Provide the (x, y) coordinate of the cell's center where the given text is located.  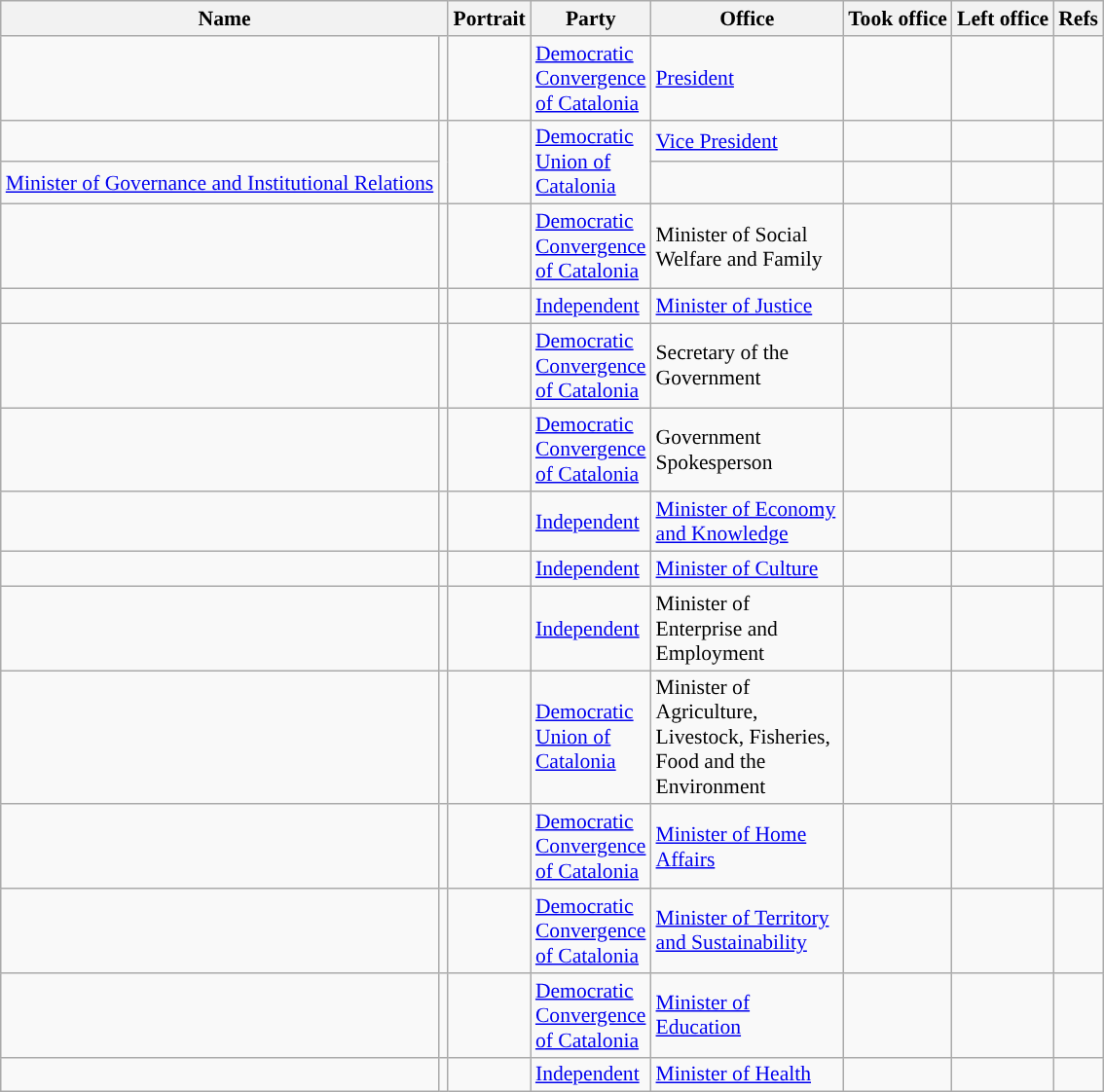
Minister of Agriculture, Livestock, Fisheries, Food and the Environment (747, 738)
Refs (1079, 18)
Minister of Economy and Knowledge (747, 522)
Minister of Governance and Institutional Relations (220, 183)
Party (591, 18)
Left office (1003, 18)
Minister of Territory and Sustainability (747, 930)
Minister of Health (747, 1074)
President (747, 78)
Portrait (489, 18)
Took office (898, 18)
Minister of Justice (747, 307)
Secretary of the Government (747, 366)
Minister of Home Affairs (747, 847)
Minister of Education (747, 1016)
Name (225, 18)
Minister of Culture (747, 569)
Vice President (747, 140)
Minister of Enterprise and Employment (747, 629)
Minister of Social Welfare and Family (747, 247)
Office (747, 18)
Government Spokesperson (747, 450)
